Scan for the cell matching the given text and deliver its (x, y) coordinate at center. 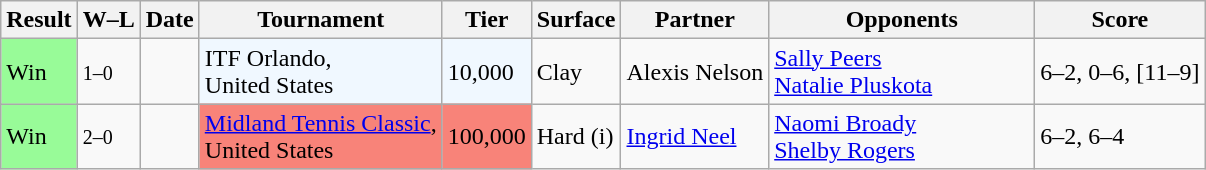
W–L (108, 20)
2–0 (108, 136)
Opponents (902, 20)
Result (39, 20)
Score (1120, 20)
1–0 (108, 72)
Date (170, 20)
Hard (i) (576, 136)
Ingrid Neel (695, 136)
Sally Peers Natalie Pluskota (902, 72)
Clay (576, 72)
Tournament (320, 20)
Midland Tennis Classic, United States (320, 136)
Tier (486, 20)
Surface (576, 20)
10,000 (486, 72)
Naomi Broady Shelby Rogers (902, 136)
6–2, 0–6, [11–9] (1120, 72)
Partner (695, 20)
6–2, 6–4 (1120, 136)
Alexis Nelson (695, 72)
100,000 (486, 136)
ITF Orlando, United States (320, 72)
